Provide the [X, Y] coordinate of the cell's center where the given text is located.  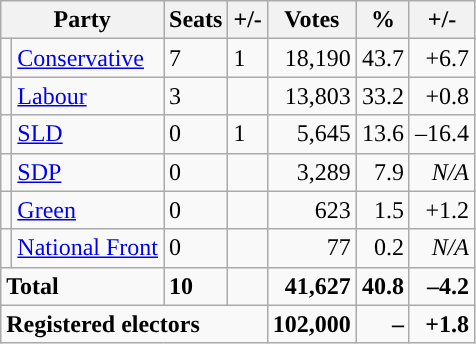
– [382, 324]
+1.8 [442, 324]
10 [196, 286]
623 [312, 210]
43.7 [382, 58]
3,289 [312, 172]
0.2 [382, 248]
Seats [196, 20]
SDP [88, 172]
33.2 [382, 96]
40.8 [382, 286]
Conservative [88, 58]
41,627 [312, 286]
7 [196, 58]
77 [312, 248]
Labour [88, 96]
+6.7 [442, 58]
Party [82, 20]
18,190 [312, 58]
+0.8 [442, 96]
5,645 [312, 134]
Green [88, 210]
SLD [88, 134]
3 [196, 96]
13,803 [312, 96]
–16.4 [442, 134]
–4.2 [442, 286]
% [382, 20]
1.5 [382, 210]
7.9 [382, 172]
+1.2 [442, 210]
Votes [312, 20]
102,000 [312, 324]
13.6 [382, 134]
Registered electors [134, 324]
National Front [88, 248]
Total [82, 286]
